Search for the cell housing the specified text and yield its [X, Y] center coordinate. 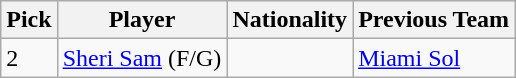
Sheri Sam (F/G) [142, 58]
Player [142, 20]
Miami Sol [434, 58]
Pick [29, 20]
2 [29, 58]
Previous Team [434, 20]
Nationality [290, 20]
